Determine the [x, y] coordinate at the center of the cell enclosing the given text.  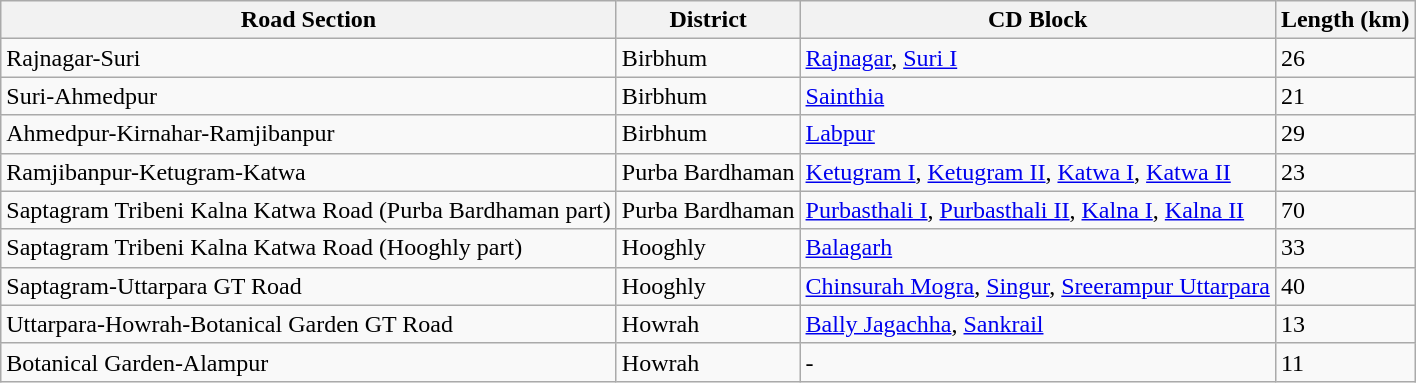
Saptagram Tribeni Kalna Katwa Road (Purba Bardhaman part) [309, 210]
Bally Jagachha, Sankrail [1038, 324]
Suri-Ahmedpur [309, 96]
29 [1345, 134]
Rajnagar-Suri [309, 58]
Sainthia [1038, 96]
33 [1345, 248]
District [708, 20]
- [1038, 362]
40 [1345, 286]
21 [1345, 96]
Ramjibanpur-Ketugram-Katwa [309, 172]
26 [1345, 58]
Botanical Garden-Alampur [309, 362]
Ahmedpur-Kirnahar-Ramjibanpur [309, 134]
Ketugram I, Ketugram II, Katwa I, Katwa II [1038, 172]
Saptagram-Uttarpara GT Road [309, 286]
11 [1345, 362]
23 [1345, 172]
70 [1345, 210]
Chinsurah Mogra, Singur, Sreerampur Uttarpara [1038, 286]
Uttarpara-Howrah-Botanical Garden GT Road [309, 324]
Rajnagar, Suri I [1038, 58]
Purbasthali I, Purbasthali II, Kalna I, Kalna II [1038, 210]
Road Section [309, 20]
CD Block [1038, 20]
Balagarh [1038, 248]
Saptagram Tribeni Kalna Katwa Road (Hooghly part) [309, 248]
13 [1345, 324]
Labpur [1038, 134]
Length (km) [1345, 20]
